Return the (x, y) coordinate for the center point of the cell that contains the specified text.  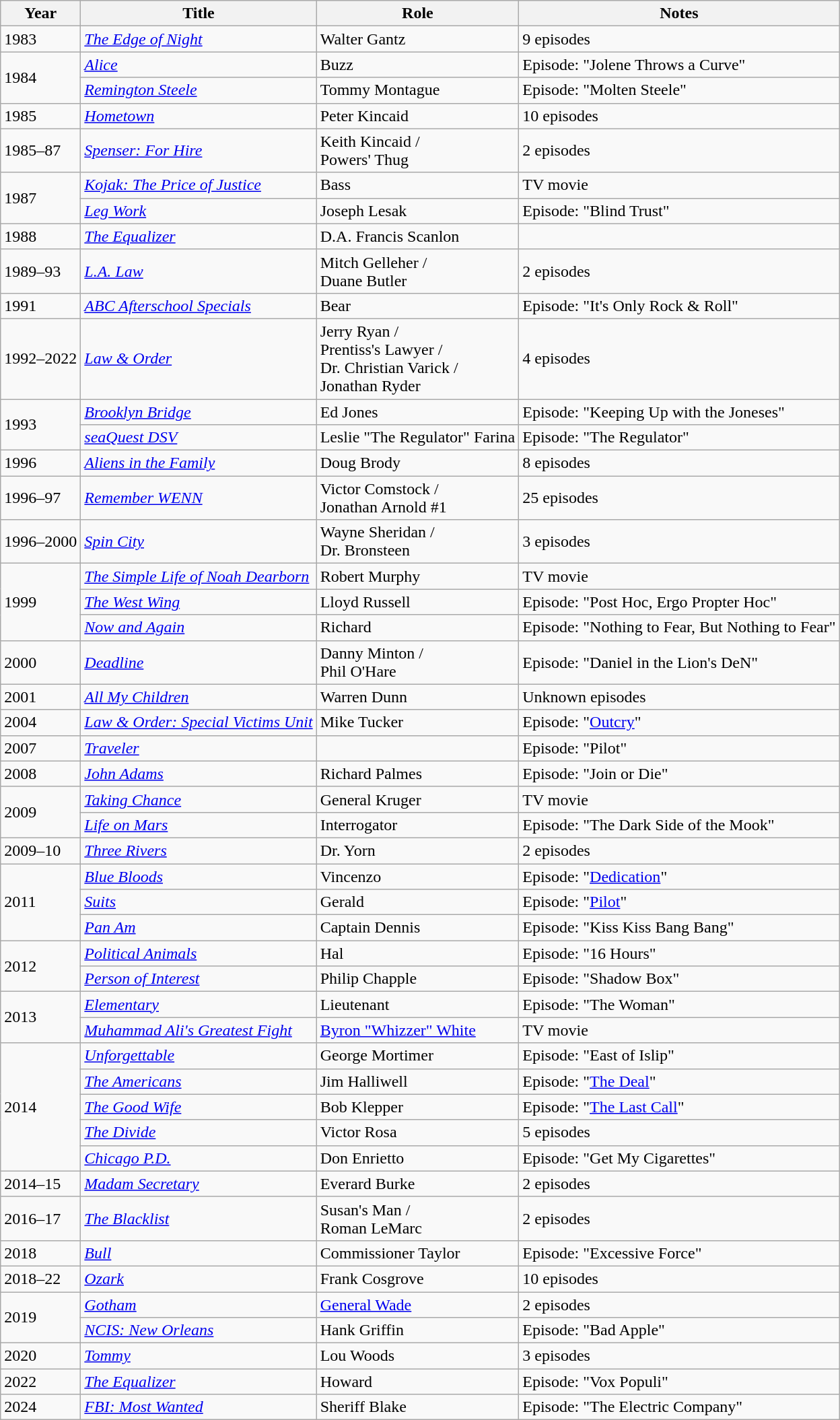
D.A. Francis Scanlon (417, 236)
2012 (40, 966)
General Wade (417, 1304)
Leg Work (199, 211)
Hometown (199, 116)
Mitch Gelleher /Duane Butler (417, 271)
Episode: "It's Only Rock & Roll" (679, 306)
Now and Again (199, 628)
Episode: "The Electric Company" (679, 1407)
Episode: "Post Hoc, Ergo Propter Hoc" (679, 602)
1999 (40, 602)
Danny Minton /Phil O'Hare (417, 663)
Lloyd Russell (417, 602)
Spin City (199, 541)
2007 (40, 748)
Frank Cosgrove (417, 1279)
2014–15 (40, 1184)
2008 (40, 774)
seaQuest DSV (199, 438)
1988 (40, 236)
1987 (40, 198)
Richard Palmes (417, 774)
Don Enrietto (417, 1158)
Year (40, 13)
2020 (40, 1356)
Episode: "Join or Die" (679, 774)
Episode: "Jolene Throws a Curve" (679, 65)
2000 (40, 663)
Episode: "Get My Cigarettes" (679, 1158)
2016–17 (40, 1219)
Three Rivers (199, 850)
Chicago P.D. (199, 1158)
Mike Tucker (417, 722)
Walter Gantz (417, 39)
Muhammad Ali's Greatest Fight (199, 1030)
1985 (40, 116)
The West Wing (199, 602)
Alice (199, 65)
1992–2022 (40, 358)
FBI: Most Wanted (199, 1407)
Ozark (199, 1279)
2009–10 (40, 850)
1983 (40, 39)
Suits (199, 902)
Peter Kincaid (417, 116)
1991 (40, 306)
Everard Burke (417, 1184)
1996 (40, 463)
Episode: "Kiss Kiss Bang Bang" (679, 928)
Pan Am (199, 928)
Episode: "Vox Populi" (679, 1382)
Robert Murphy (417, 576)
Role (417, 13)
2013 (40, 1017)
Unforgettable (199, 1056)
2009 (40, 812)
Hal (417, 953)
Episode: "The Woman" (679, 1005)
Traveler (199, 748)
1984 (40, 77)
Interrogator (417, 825)
1993 (40, 424)
Hank Griffin (417, 1330)
Episode: "The Deal" (679, 1081)
Madam Secretary (199, 1184)
Lieutenant (417, 1005)
Taking Chance (199, 799)
NCIS: New Orleans (199, 1330)
1989–93 (40, 271)
Episode: "Outcry" (679, 722)
Episode: "Dedication" (679, 876)
Bob Klepper (417, 1107)
Philip Chapple (417, 979)
Unknown episodes (679, 697)
Law & Order: Special Victims Unit (199, 722)
Joseph Lesak (417, 211)
Brooklyn Bridge (199, 411)
All My Children (199, 697)
9 episodes (679, 39)
Victor Rosa (417, 1132)
Deadline (199, 663)
Warren Dunn (417, 697)
5 episodes (679, 1132)
8 episodes (679, 463)
Susan's Man /Roman LeMarc (417, 1219)
Sheriff Blake (417, 1407)
The Divide (199, 1132)
Captain Dennis (417, 928)
The Americans (199, 1081)
Leslie "The Regulator" Farina (417, 438)
Episode: "Nothing to Fear, But Nothing to Fear" (679, 628)
Person of Interest (199, 979)
Episode: "The Dark Side of the Mook" (679, 825)
Episode: "Excessive Force" (679, 1253)
Doug Brody (417, 463)
Aliens in the Family (199, 463)
Episode: "16 Hours" (679, 953)
Episode: "Daniel in the Lion's DeN" (679, 663)
Remington Steele (199, 90)
2022 (40, 1382)
Spenser: For Hire (199, 151)
Vincenzo (417, 876)
General Kruger (417, 799)
Remember WENN (199, 498)
Episode: "The Regulator" (679, 438)
Bear (417, 306)
Ed Jones (417, 411)
Bass (417, 185)
4 episodes (679, 358)
2018 (40, 1253)
Episode: "East of Islip" (679, 1056)
Episode: "The Last Call" (679, 1107)
John Adams (199, 774)
ABC Afterschool Specials (199, 306)
Political Animals (199, 953)
Jim Halliwell (417, 1081)
Title (199, 13)
Jerry Ryan /Prentiss's Lawyer /Dr. Christian Varick /Jonathan Ryder (417, 358)
Episode: "Molten Steele" (679, 90)
2014 (40, 1107)
2004 (40, 722)
The Edge of Night (199, 39)
Episode: "Keeping Up with the Joneses" (679, 411)
Richard (417, 628)
Kojak: The Price of Justice (199, 185)
Howard (417, 1382)
Byron "Whizzer" White (417, 1030)
Buzz (417, 65)
Life on Mars (199, 825)
George Mortimer (417, 1056)
2018–22 (40, 1279)
Victor Comstock /Jonathan Arnold #1 (417, 498)
2001 (40, 697)
The Simple Life of Noah Dearborn (199, 576)
Gotham (199, 1304)
Gerald (417, 902)
Law & Order (199, 358)
Lou Woods (417, 1356)
Episode: "Blind Trust" (679, 211)
The Blacklist (199, 1219)
2011 (40, 902)
Notes (679, 13)
Tommy (199, 1356)
L.A. Law (199, 271)
Blue Bloods (199, 876)
Episode: "Bad Apple" (679, 1330)
Wayne Sheridan /Dr. Bronsteen (417, 541)
Episode: "Shadow Box" (679, 979)
1985–87 (40, 151)
The Good Wife (199, 1107)
Keith Kincaid /Powers' Thug (417, 151)
25 episodes (679, 498)
Dr. Yorn (417, 850)
Bull (199, 1253)
Tommy Montague (417, 90)
1996–97 (40, 498)
Commissioner Taylor (417, 1253)
Elementary (199, 1005)
1996–2000 (40, 541)
2019 (40, 1317)
2024 (40, 1407)
